Scan for the cell matching the given text and deliver its [X, Y] coordinate at center. 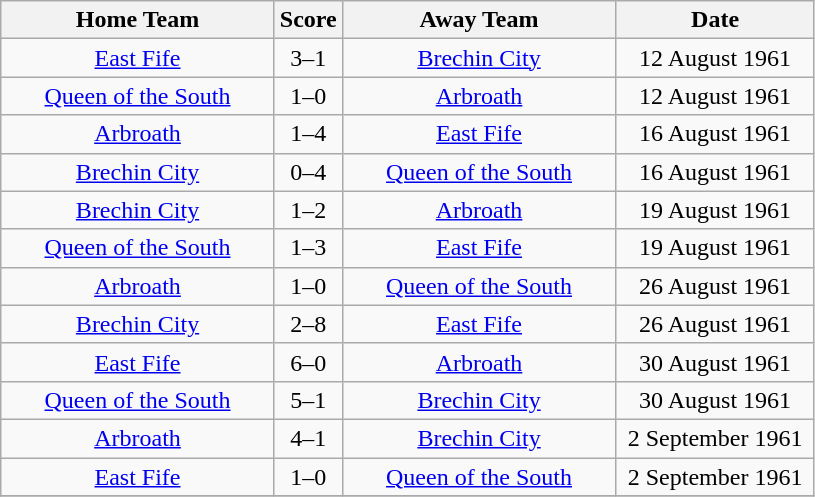
Away Team [479, 20]
4–1 [308, 438]
Date [716, 20]
1–3 [308, 248]
5–1 [308, 400]
1–4 [308, 134]
0–4 [308, 172]
3–1 [308, 58]
1–2 [308, 210]
2–8 [308, 324]
Home Team [138, 20]
Score [308, 20]
6–0 [308, 362]
